Determine the [x, y] coordinate at the center of the cell enclosing the given text.  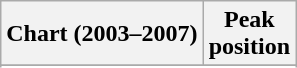
Chart (2003–2007) [102, 34]
Peakposition [249, 34]
